Detect which cell encompasses the target text, then output its [X, Y] center coordinate. 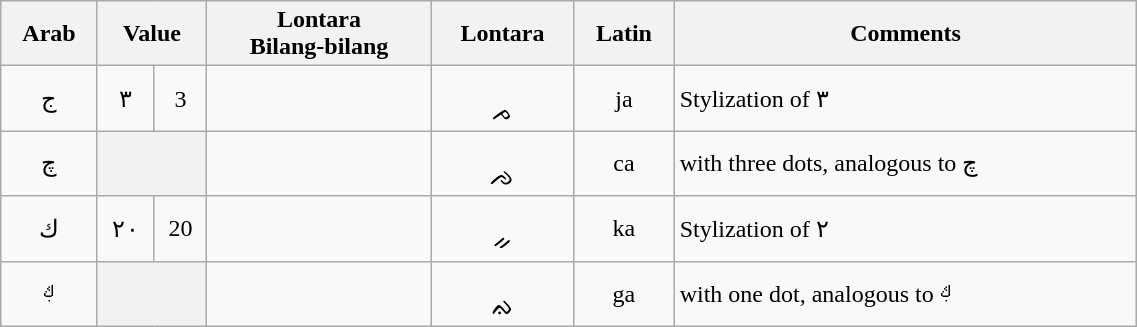
ka [624, 228]
Arab [49, 34]
ᨁ [502, 294]
3 [180, 98]
ࢴ [49, 294]
Latin [624, 34]
ᨍ [502, 98]
LontaraBilang-bilang [319, 34]
ca [624, 164]
Value [152, 34]
with three dots, analogous to چ [906, 164]
with one dot, analogous to ࢴ [906, 294]
ᨀ [502, 228]
٣ [126, 98]
Stylization of ٢ [906, 228]
20 [180, 228]
ك [49, 228]
٢٠ [126, 228]
ga [624, 294]
ᨌ [502, 164]
Lontara [502, 34]
ج [49, 98]
ja [624, 98]
چ [49, 164]
Comments [906, 34]
Stylization of ٣ [906, 98]
